Identify which cell holds the provided text, then report its (X, Y) central coordinate. 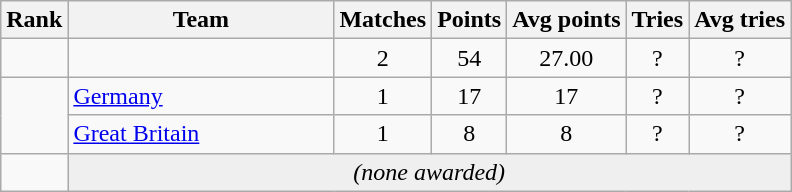
Points (470, 20)
Avg points (566, 20)
2 (383, 58)
54 (470, 58)
Germany (201, 96)
(none awarded) (430, 172)
Rank (34, 20)
Matches (383, 20)
Tries (658, 20)
27.00 (566, 58)
Team (201, 20)
Avg tries (740, 20)
Great Britain (201, 134)
